Output the (x, y) coordinate of the center of the cell containing the given text.  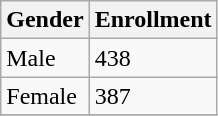
Enrollment (153, 20)
Female (45, 96)
Gender (45, 20)
438 (153, 58)
Male (45, 58)
387 (153, 96)
